Identify which cell holds the provided text, then report its (x, y) central coordinate. 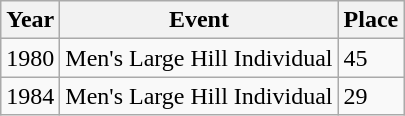
1984 (30, 96)
Event (199, 20)
1980 (30, 58)
Place (371, 20)
45 (371, 58)
Year (30, 20)
29 (371, 96)
